From the cell containing the given text, extract its center point as [X, Y] coordinate. 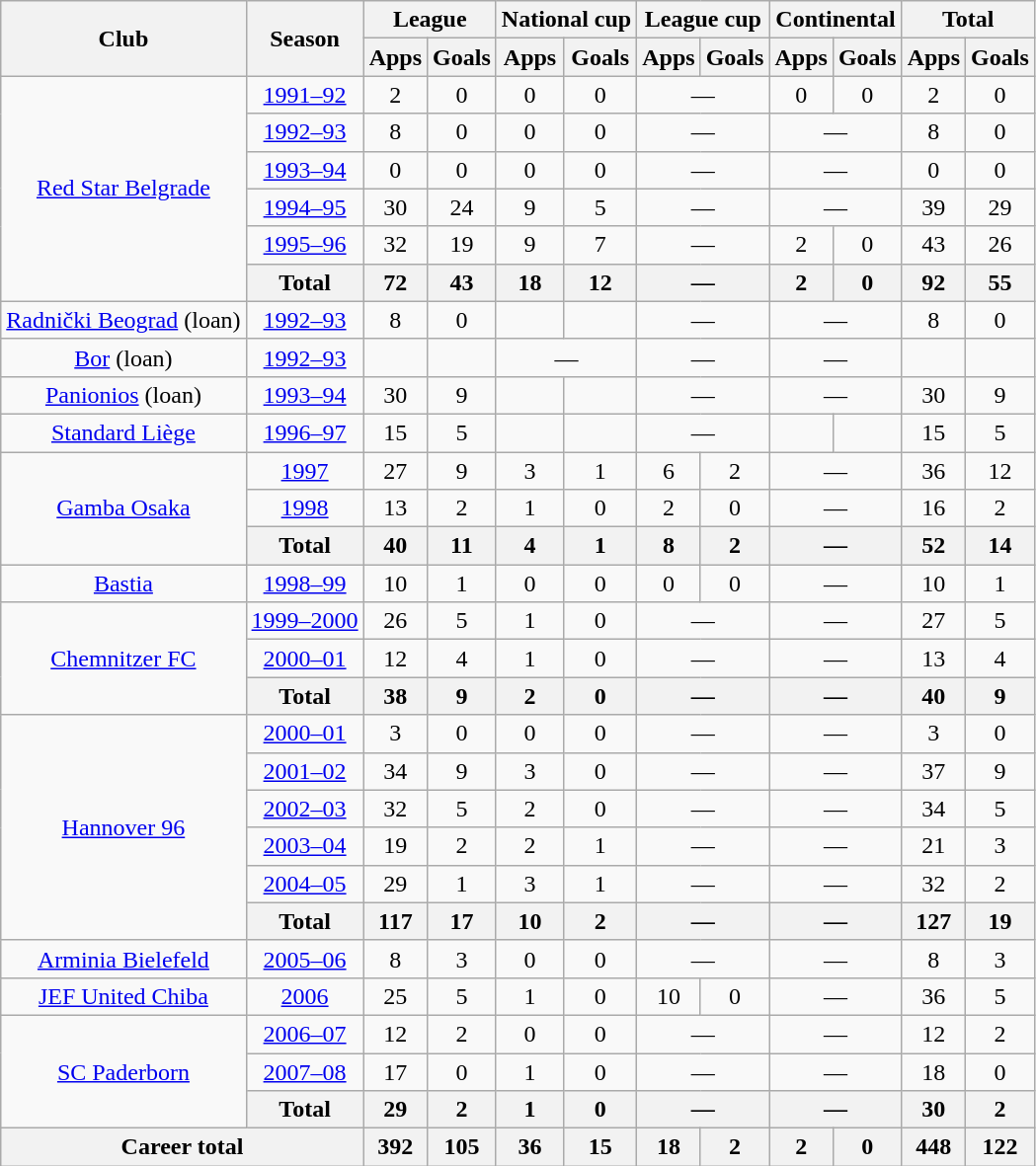
Continental [836, 20]
SC Paderborn [123, 1071]
37 [933, 771]
1995–96 [304, 245]
24 [462, 207]
1997 [304, 471]
52 [933, 546]
25 [395, 996]
2007–08 [304, 1071]
92 [933, 282]
1998–99 [304, 583]
Arminia Bielefeld [123, 959]
1994–95 [304, 207]
6 [669, 471]
2006 [304, 996]
Season [304, 39]
7 [600, 245]
League cup [703, 20]
11 [462, 546]
Bastia [123, 583]
16 [933, 508]
Red Star Belgrade [123, 189]
Bor (loan) [123, 357]
1991–92 [304, 95]
72 [395, 282]
2006–07 [304, 1034]
Gamba Osaka [123, 508]
League [430, 20]
2002–03 [304, 809]
2001–02 [304, 771]
Career total [182, 1147]
Standard Liège [123, 432]
2004–05 [304, 884]
14 [1000, 546]
Club [123, 39]
105 [462, 1147]
National cup [566, 20]
2003–04 [304, 846]
39 [933, 207]
21 [933, 846]
Chemnitzer FC [123, 659]
2005–06 [304, 959]
Hannover 96 [123, 827]
117 [395, 921]
1996–97 [304, 432]
JEF United Chiba [123, 996]
448 [933, 1147]
392 [395, 1147]
38 [395, 696]
1998 [304, 508]
Panionios (loan) [123, 395]
127 [933, 921]
122 [1000, 1147]
1999–2000 [304, 621]
55 [1000, 282]
Radnički Beograd (loan) [123, 320]
